Pinpoint the cell where the given text exists, returning its (x, y) midpoint coordinate. 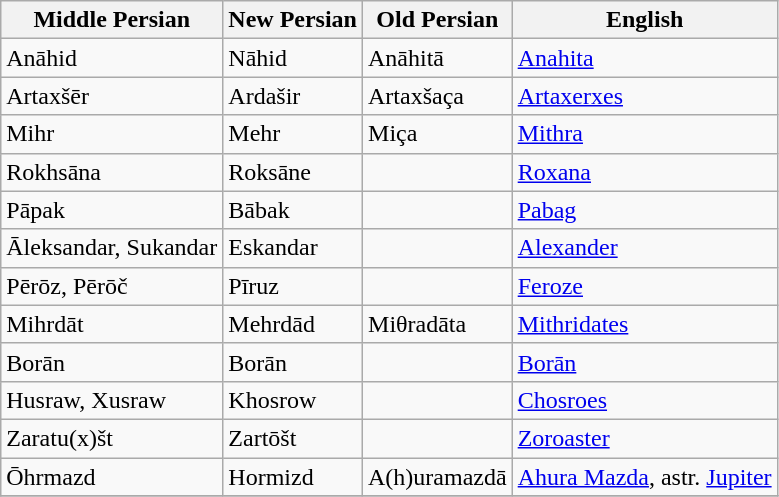
Zaratu(x)št (112, 438)
Artaxerxes (644, 96)
Pabag (644, 210)
Pīruz (293, 286)
Miça (438, 134)
Mihr (112, 134)
Anāhid (112, 58)
Artaxšēr (112, 96)
Khosrow (293, 400)
Mehrdād (293, 324)
Mithra (644, 134)
A(h)uramazdā (438, 477)
Artaxšaça (438, 96)
Mihrdāt (112, 324)
Ōhrmazd (112, 477)
Mithridates (644, 324)
Anahita (644, 58)
Pērōz, Pērōč (112, 286)
Alexander (644, 248)
Pāpak (112, 210)
Ardašir (293, 96)
Chosroes (644, 400)
Ahura Mazda, astr. Jupiter (644, 477)
English (644, 20)
Old Persian (438, 20)
Hormizd (293, 477)
Anāhitā (438, 58)
Middle Persian (112, 20)
Mehr (293, 134)
Miθradāta (438, 324)
Roxana (644, 172)
Zartōšt (293, 438)
Eskandar (293, 248)
Nāhid (293, 58)
Husraw, Xusraw (112, 400)
Rokhsāna (112, 172)
New Persian (293, 20)
Bābak (293, 210)
Zoroaster (644, 438)
Feroze (644, 286)
Āleksandar, Sukandar (112, 248)
Roksāne (293, 172)
